Return the (X, Y) coordinate for the center point of the cell that contains the specified text.  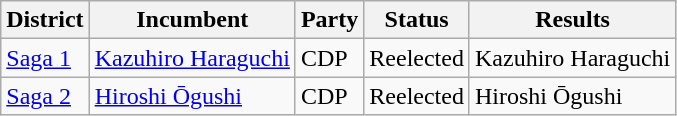
Party (329, 20)
Status (417, 20)
Saga 1 (45, 58)
District (45, 20)
Saga 2 (45, 96)
Incumbent (192, 20)
Results (572, 20)
